Return (x, y) of the center of cell containing provided text 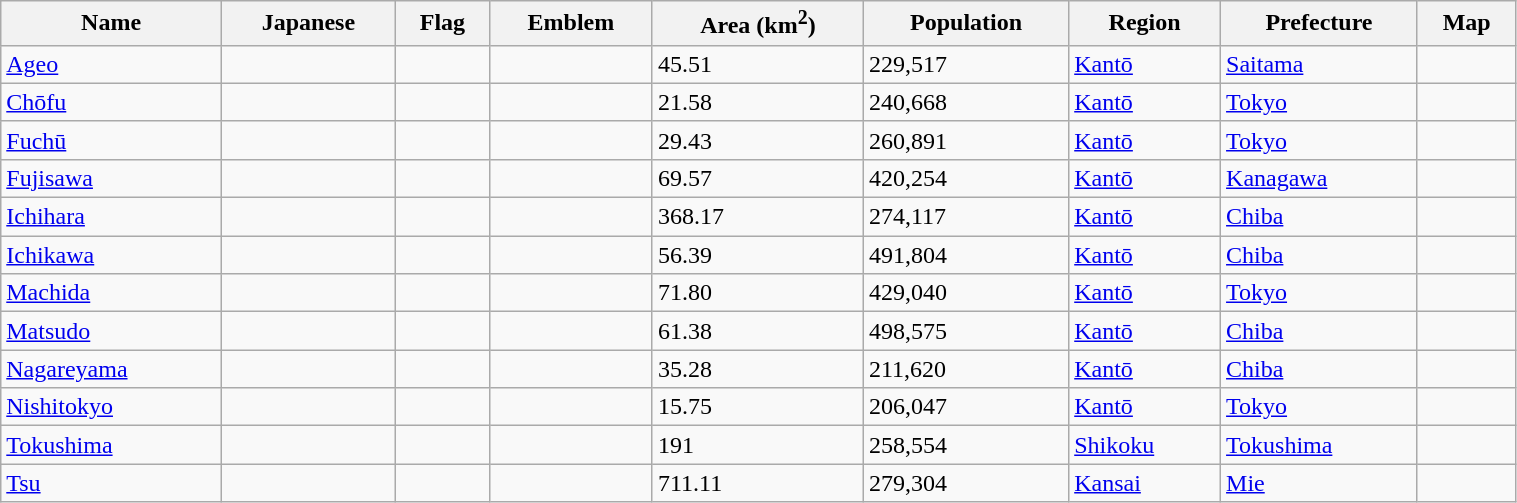
274,117 (966, 217)
260,891 (966, 140)
Emblem (570, 24)
498,575 (966, 331)
429,040 (966, 293)
Mie (1320, 483)
21.58 (758, 102)
Kanagawa (1320, 178)
71.80 (758, 293)
Nishitokyo (112, 407)
420,254 (966, 178)
491,804 (966, 255)
Kansai (1145, 483)
191 (758, 445)
29.43 (758, 140)
15.75 (758, 407)
Population (966, 24)
Nagareyama (112, 369)
229,517 (966, 64)
Region (1145, 24)
Ichihara (112, 217)
45.51 (758, 64)
Fujisawa (112, 178)
Ichikawa (112, 255)
206,047 (966, 407)
Saitama (1320, 64)
Flag (442, 24)
Prefecture (1320, 24)
69.57 (758, 178)
Map (1466, 24)
211,620 (966, 369)
Matsudo (112, 331)
368.17 (758, 217)
Tsu (112, 483)
Area (km2) (758, 24)
279,304 (966, 483)
35.28 (758, 369)
258,554 (966, 445)
Japanese (308, 24)
Shikoku (1145, 445)
Name (112, 24)
Ageo (112, 64)
Machida (112, 293)
61.38 (758, 331)
711.11 (758, 483)
56.39 (758, 255)
Fuchū (112, 140)
240,668 (966, 102)
Chōfu (112, 102)
